Find where the given text appears and provide that cell's center as [x, y] coordinate. 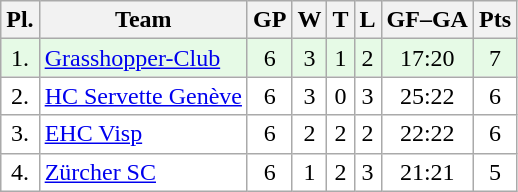
Pl. [20, 20]
4. [20, 172]
EHC Visp [143, 134]
Zürcher SC [143, 172]
3. [20, 134]
7 [494, 58]
W [310, 20]
5 [494, 172]
0 [340, 96]
25:22 [427, 96]
Team [143, 20]
2. [20, 96]
Pts [494, 20]
Grasshopper-Club [143, 58]
GP [269, 20]
17:20 [427, 58]
1. [20, 58]
21:21 [427, 172]
HC Servette Genève [143, 96]
L [368, 20]
22:22 [427, 134]
T [340, 20]
GF–GA [427, 20]
